Return the (x, y) coordinate for the center point of the cell that contains the specified text.  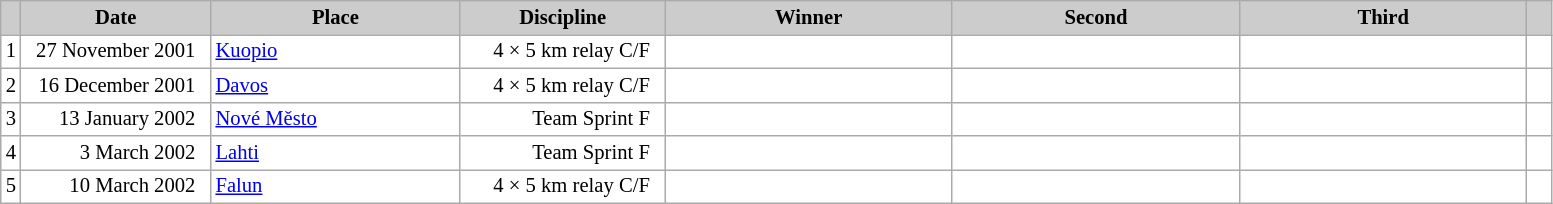
Date (116, 17)
Nové Město (336, 119)
5 (11, 186)
16 December 2001 (116, 85)
1 (11, 51)
3 March 2002 (116, 153)
3 (11, 119)
10 March 2002 (116, 186)
Second (1096, 17)
Davos (336, 85)
Lahti (336, 153)
Third (1384, 17)
Falun (336, 186)
Place (336, 17)
2 (11, 85)
4 (11, 153)
27 November 2001 (116, 51)
13 January 2002 (116, 119)
Winner (808, 17)
Kuopio (336, 51)
Discipline (562, 17)
